Scan for the cell matching the given text and deliver its [X, Y] coordinate at center. 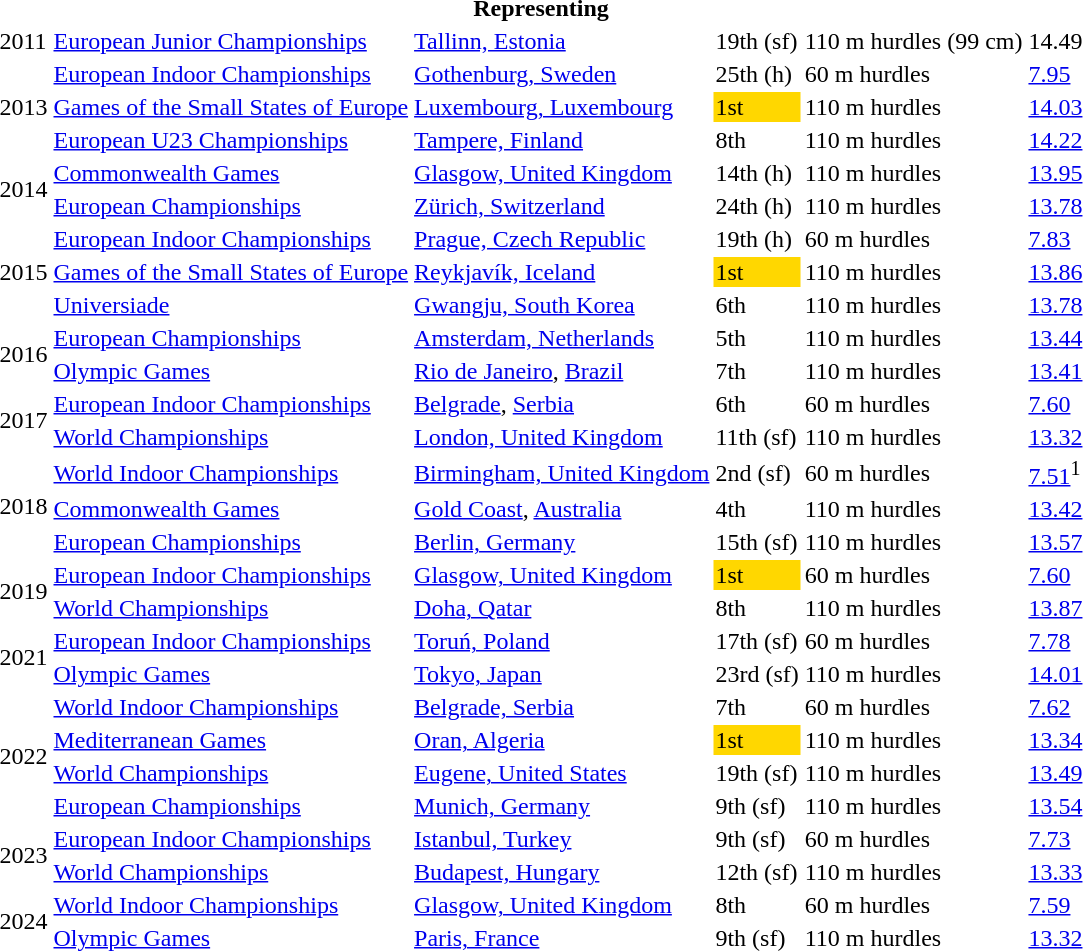
17th (sf) [757, 641]
Gwangju, South Korea [562, 305]
Mediterranean Games [231, 740]
London, United Kingdom [562, 437]
5th [757, 338]
Birmingham, United Kingdom [562, 473]
Rio de Janeiro, Brazil [562, 371]
23rd (sf) [757, 674]
Munich, Germany [562, 806]
Tokyo, Japan [562, 674]
14th (h) [757, 173]
Tallinn, Estonia [562, 41]
Gothenburg, Sweden [562, 74]
Budapest, Hungary [562, 872]
2nd (sf) [757, 473]
110 m hurdles (99 cm) [914, 41]
Oran, Algeria [562, 740]
15th (sf) [757, 542]
Berlin, Germany [562, 542]
24th (h) [757, 206]
19th (h) [757, 239]
4th [757, 509]
Tampere, Finland [562, 140]
Eugene, United States [562, 773]
12th (sf) [757, 872]
Amsterdam, Netherlands [562, 338]
European U23 Championships [231, 140]
Luxembourg, Luxembourg [562, 107]
Istanbul, Turkey [562, 839]
Universiade [231, 305]
European Junior Championships [231, 41]
Toruń, Poland [562, 641]
11th (sf) [757, 437]
Doha, Qatar [562, 608]
Gold Coast, Australia [562, 509]
Prague, Czech Republic [562, 239]
Reykjavík, Iceland [562, 272]
25th (h) [757, 74]
Zürich, Switzerland [562, 206]
